Scan for the cell matching the given text and deliver its (x, y) coordinate at center. 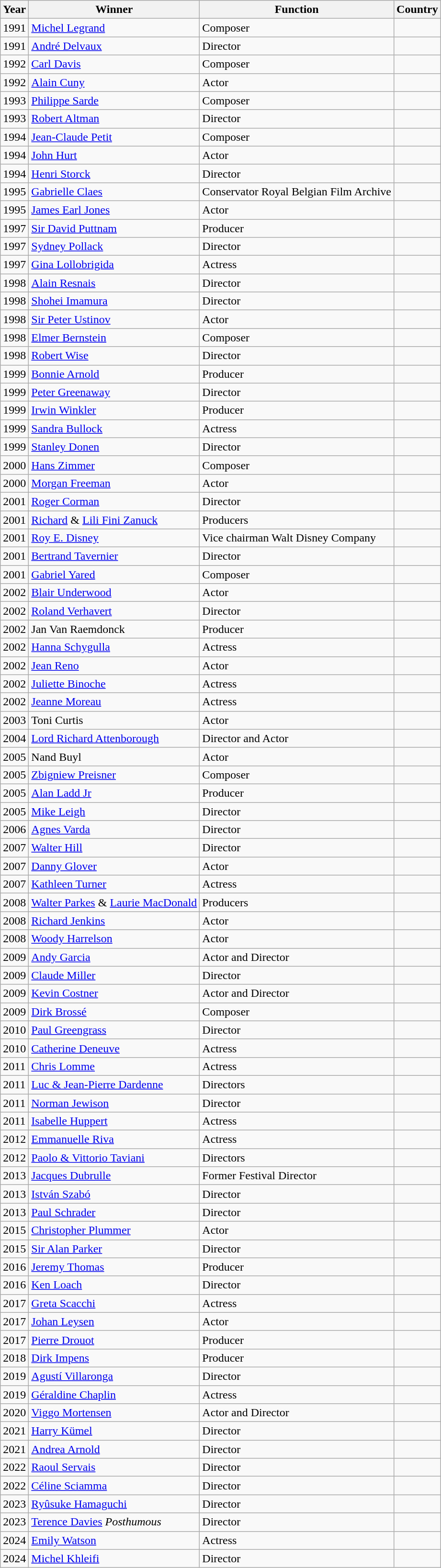
Céline Sciamma (114, 1486)
Alain Resnais (114, 283)
Sydney Pollack (114, 247)
Sandra Bullock (114, 429)
Bertrand Tavernier (114, 556)
Johan Leysen (114, 1321)
Jacques Dubrulle (114, 1176)
Richard & Lili Fini Zanuck (114, 519)
Bonnie Arnold (114, 374)
André Delvaux (114, 46)
Morgan Freeman (114, 483)
Isabelle Huppert (114, 1121)
Hans Zimmer (114, 465)
Gabrielle Claes (114, 192)
Peter Greenaway (114, 392)
Winner (114, 10)
Zbigniew Preisner (114, 775)
Robert Altman (114, 119)
Andy Garcia (114, 957)
Gabriel Yared (114, 575)
Walter Hill (114, 848)
Michel Khleifi (114, 1558)
Danny Glover (114, 866)
Juliette Binoche (114, 684)
Nand Buyl (114, 756)
Sir Alan Parker (114, 1249)
Roger Corman (114, 501)
Lord Richard Attenborough (114, 738)
2006 (14, 830)
Woody Harrelson (114, 939)
Director and Actor (297, 738)
Raoul Servais (114, 1467)
Robert Wise (114, 356)
Jan Van Raemdonck (114, 629)
Norman Jewison (114, 1103)
Dirk Brossé (114, 1012)
Ryûsuke Hamaguchi (114, 1504)
Kevin Costner (114, 993)
Gina Lollobrigida (114, 265)
Carl Davis (114, 64)
Toni Curtis (114, 720)
Jeanne Moreau (114, 702)
Terence Davies Posthumous (114, 1522)
Christopher Plummer (114, 1230)
Emmanuelle Riva (114, 1139)
Sir Peter Ustinov (114, 319)
Paul Schrader (114, 1212)
Michel Legrand (114, 28)
Elmer Bernstein (114, 338)
Greta Scacchi (114, 1303)
Alan Ladd Jr (114, 793)
Emily Watson (114, 1540)
István Szabó (114, 1194)
Irwin Winkler (114, 410)
Chris Lomme (114, 1066)
Hanna Schygulla (114, 647)
Blair Underwood (114, 593)
Kathleen Turner (114, 884)
Roland Verhavert (114, 611)
Country (418, 10)
Pierre Drouot (114, 1340)
Paul Greengrass (114, 1030)
Viggo Mortensen (114, 1413)
Claude Miller (114, 975)
Walter Parkes & Laurie MacDonald (114, 902)
Philippe Sarde (114, 101)
Alain Cuny (114, 82)
Paolo & Vittorio Taviani (114, 1158)
Catherine Deneuve (114, 1048)
James Earl Jones (114, 210)
Function (297, 10)
Dirk Impens (114, 1358)
Mike Leigh (114, 812)
Jean-Claude Petit (114, 137)
Sir David Puttnam (114, 228)
Jeremy Thomas (114, 1267)
Roy E. Disney (114, 538)
2004 (14, 738)
Jean Reno (114, 666)
Former Festival Director (297, 1176)
John Hurt (114, 155)
Luc & Jean-Pierre Dardenne (114, 1084)
Conservator Royal Belgian Film Archive (297, 192)
Andrea Arnold (114, 1449)
Year (14, 10)
Harry Kümel (114, 1431)
Stanley Donen (114, 447)
Henri Storck (114, 173)
Vice chairman Walt Disney Company (297, 538)
Agnes Varda (114, 830)
Shohei Imamura (114, 301)
Géraldine Chaplin (114, 1395)
2018 (14, 1358)
2020 (14, 1413)
2003 (14, 720)
Ken Loach (114, 1285)
Richard Jenkins (114, 921)
Agustí Villaronga (114, 1376)
